Scan for the cell matching the given text and deliver its (X, Y) coordinate at center. 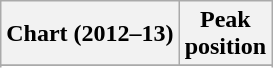
Peakposition (225, 34)
Chart (2012–13) (90, 34)
